Output the [X, Y] coordinate of the center of the cell containing the given text.  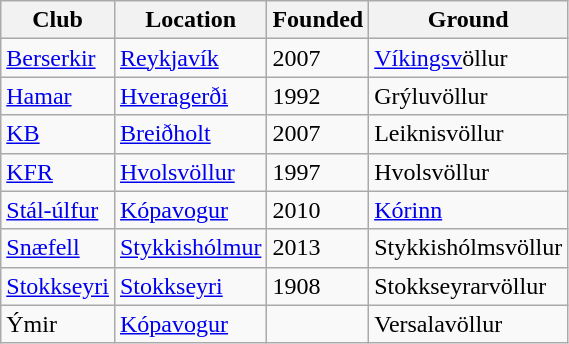
Grýluvöllur [468, 96]
2013 [318, 248]
KFR [58, 172]
Snæfell [58, 248]
Reykjavík [190, 58]
1908 [318, 286]
KB [58, 134]
Stykkishólmur [190, 248]
Ground [468, 20]
Location [190, 20]
Hamar [58, 96]
1992 [318, 96]
Club [58, 20]
1997 [318, 172]
Berserkir [58, 58]
Founded [318, 20]
Versalavöllur [468, 324]
Stykkishólmsvöllur [468, 248]
Hveragerði [190, 96]
2010 [318, 210]
Kórinn [468, 210]
Víkingsvöllur [468, 58]
Stál-úlfur [58, 210]
Stokkseyrarvöllur [468, 286]
Breiðholt [190, 134]
Leiknisvöllur [468, 134]
Ýmir [58, 324]
